For the text-containing cell, return its midpoint in (x, y) coordinate format. 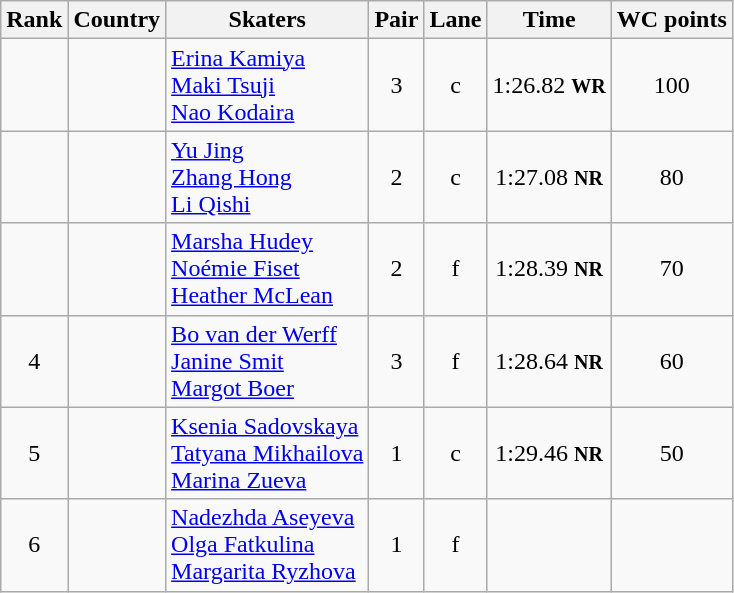
60 (672, 361)
80 (672, 177)
100 (672, 85)
1:28.64 NR (549, 361)
1:27.08 NR (549, 177)
5 (34, 453)
1:26.82 WR (549, 85)
50 (672, 453)
Nadezhda AseyevaOlga FatkulinaMargarita Ryzhova (268, 545)
Country (117, 20)
Rank (34, 20)
Lane (456, 20)
4 (34, 361)
Yu JingZhang HongLi Qishi (268, 177)
1:28.39 NR (549, 269)
Time (549, 20)
Skaters (268, 20)
Pair (396, 20)
Marsha HudeyNoémie FisetHeather McLean (268, 269)
6 (34, 545)
Erina KamiyaMaki TsujiNao Kodaira (268, 85)
Bo van der WerffJanine SmitMargot Boer (268, 361)
70 (672, 269)
Ksenia SadovskayaTatyana MikhailovaMarina Zueva (268, 453)
WC points (672, 20)
1:29.46 NR (549, 453)
